Search for the cell housing the specified text and yield its (x, y) center coordinate. 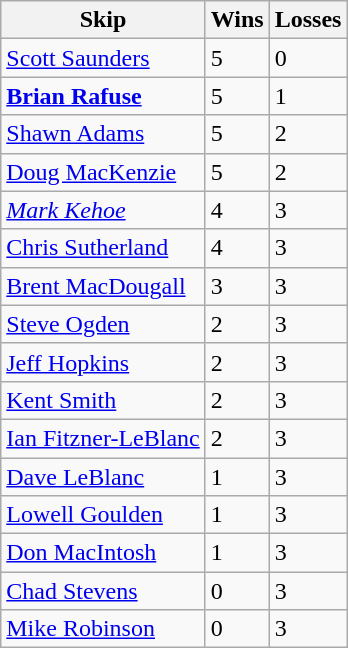
Jeff Hopkins (103, 362)
Ian Fitzner-LeBlanc (103, 438)
Chad Stevens (103, 591)
Chris Sutherland (103, 248)
Mark Kehoe (103, 210)
Lowell Goulden (103, 515)
Kent Smith (103, 400)
Scott Saunders (103, 58)
Doug MacKenzie (103, 172)
Mike Robinson (103, 629)
Skip (103, 20)
Wins (237, 20)
Brent MacDougall (103, 286)
Brian Rafuse (103, 96)
Losses (308, 20)
Steve Ogden (103, 324)
Don MacIntosh (103, 553)
Shawn Adams (103, 134)
Dave LeBlanc (103, 477)
